Capture the cell that displays the provided text and extract its (X, Y) central coordinate. 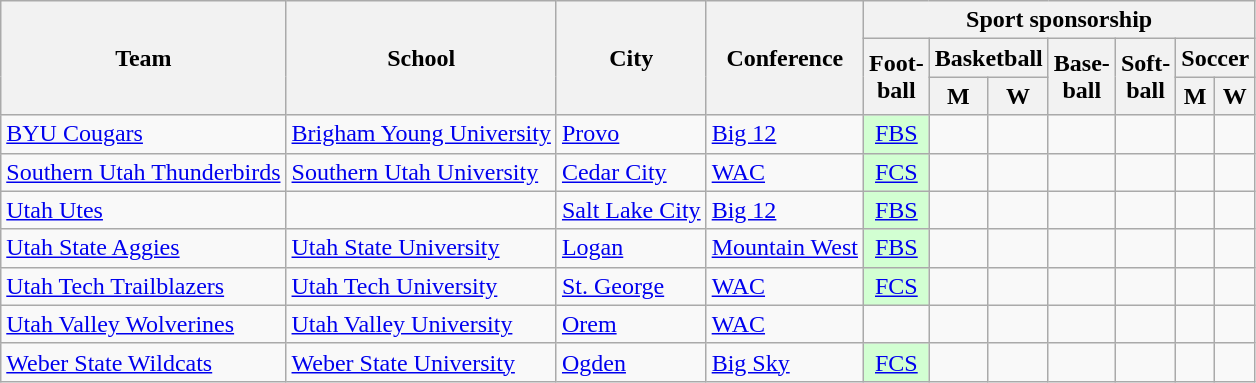
Logan (631, 248)
Weber State Wildcats (144, 362)
Southern Utah University (421, 172)
School (421, 58)
Utah Tech Trailblazers (144, 286)
Sport sponsorship (1060, 20)
Base-ball (1082, 77)
Utah Valley University (421, 324)
Utah State University (421, 248)
Soft-ball (1145, 77)
Utah State Aggies (144, 248)
Orem (631, 324)
Utah Utes (144, 210)
Cedar City (631, 172)
Mountain West (784, 248)
Ogden (631, 362)
Team (144, 58)
Utah Tech University (421, 286)
BYU Cougars (144, 134)
Utah Valley Wolverines (144, 324)
Brigham Young University (421, 134)
St. George (631, 286)
City (631, 58)
Southern Utah Thunderbirds (144, 172)
Conference (784, 58)
Provo (631, 134)
Salt Lake City (631, 210)
Soccer (1216, 58)
Foot-ball (897, 77)
Weber State University (421, 362)
Basketball (988, 58)
Big Sky (784, 362)
